Pinpoint the cell where the given text exists, returning its [X, Y] midpoint coordinate. 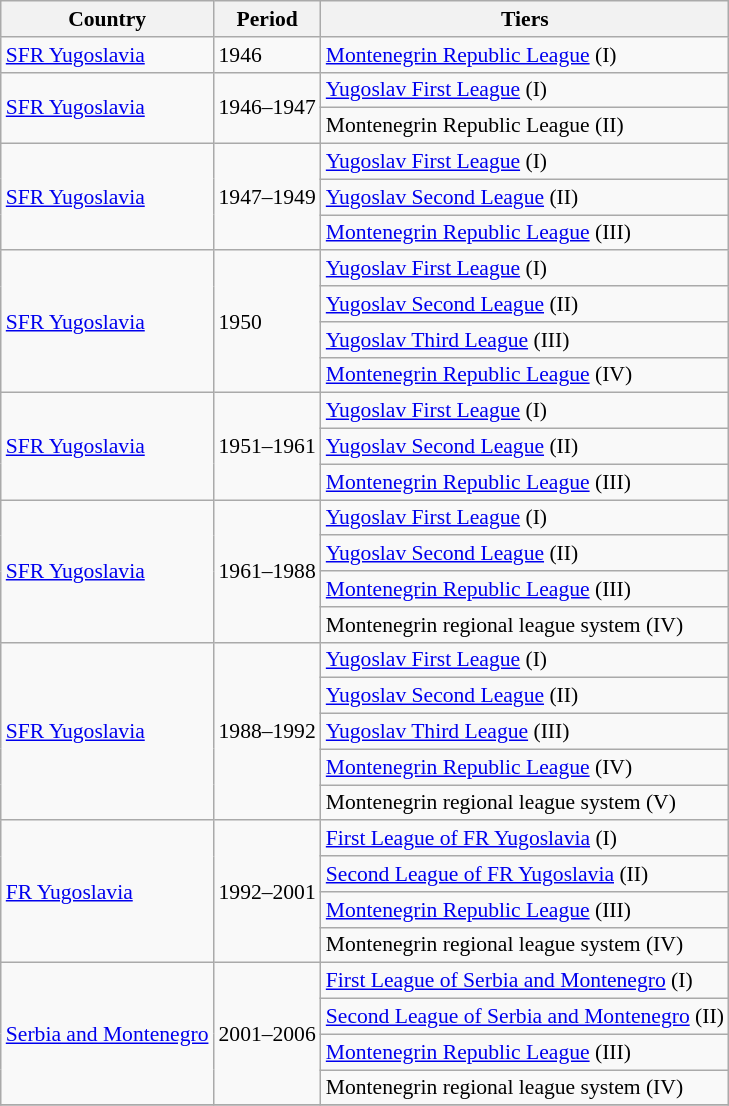
Second League of FR Yugoslavia (II) [525, 874]
Montenegrin regional league system (V) [525, 803]
Country [108, 19]
2001–2006 [266, 1034]
Period [266, 19]
Serbia and Montenegro [108, 1034]
FR Yugoslavia [108, 892]
1961–1988 [266, 571]
Montenegrin Republic League (II) [525, 126]
1950 [266, 322]
1947–1949 [266, 198]
First League of FR Yugoslavia (I) [525, 839]
Second League of Serbia and Montenegro (II) [525, 1017]
1992–2001 [266, 892]
1988–1992 [266, 731]
1946 [266, 55]
1951–1961 [266, 446]
Montenegrin Republic League (I) [525, 55]
Tiers [525, 19]
First League of Serbia and Montenegro (I) [525, 981]
1946–1947 [266, 108]
